Identify which cell holds the provided text, then report its (X, Y) central coordinate. 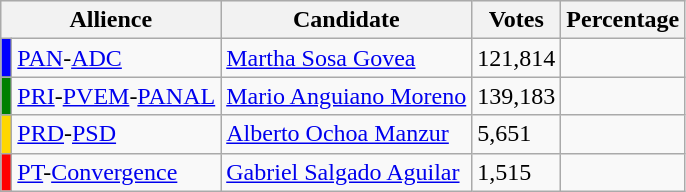
PT-Convergence (116, 172)
Candidate (346, 20)
PRI-PVEM-PANAL (116, 96)
PAN-ADC (116, 58)
139,183 (516, 96)
Gabriel Salgado Aguilar (346, 172)
1,515 (516, 172)
Allience (111, 20)
5,651 (516, 134)
Votes (516, 20)
Percentage (623, 20)
Martha Sosa Govea (346, 58)
121,814 (516, 58)
PRD-PSD (116, 134)
Mario Anguiano Moreno (346, 96)
Alberto Ochoa Manzur (346, 134)
